Find where the given text appears and provide that cell's center as [x, y] coordinate. 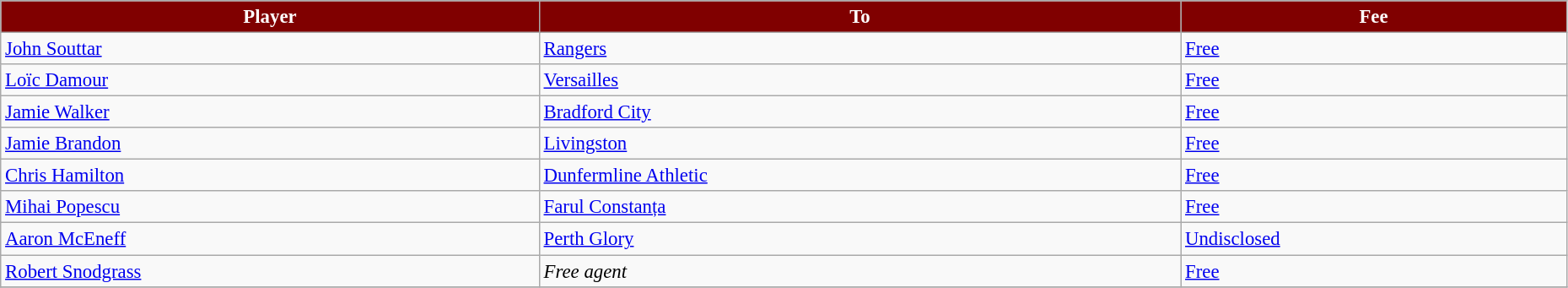
Jamie Brandon [270, 144]
Player [270, 17]
Mihai Popescu [270, 207]
Dunfermline Athletic [859, 176]
Loïc Damour [270, 80]
Farul Constanța [859, 207]
Rangers [859, 49]
Perth Glory [859, 239]
Livingston [859, 144]
Robert Snodgrass [270, 271]
Bradford City [859, 112]
To [859, 17]
Fee [1374, 17]
John Souttar [270, 49]
Aaron McEneff [270, 239]
Undisclosed [1374, 239]
Jamie Walker [270, 112]
Versailles [859, 80]
Chris Hamilton [270, 176]
Free agent [859, 271]
